Pinpoint the cell where the given text exists, returning its (X, Y) midpoint coordinate. 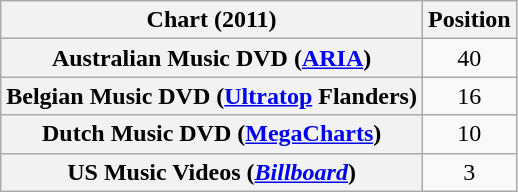
Chart (2011) (212, 20)
3 (469, 172)
Position (469, 20)
Dutch Music DVD (MegaCharts) (212, 134)
16 (469, 96)
Australian Music DVD (ARIA) (212, 58)
10 (469, 134)
US Music Videos (Billboard) (212, 172)
40 (469, 58)
Belgian Music DVD (Ultratop Flanders) (212, 96)
